Scan for the cell matching the given text and deliver its [X, Y] coordinate at center. 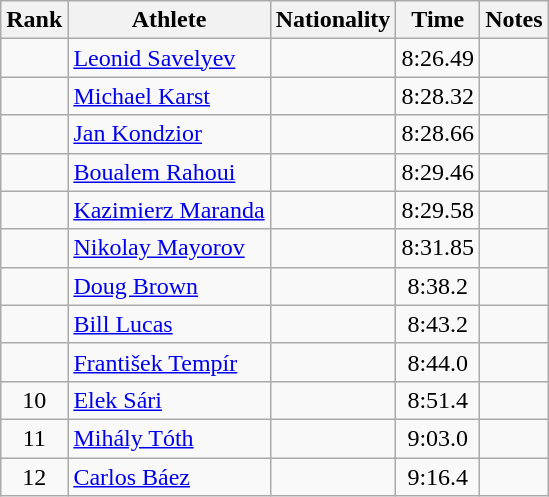
8:26.49 [438, 58]
8:28.66 [438, 134]
Rank [34, 20]
Mihály Tóth [169, 438]
Nationality [333, 20]
11 [34, 438]
Jan Kondzior [169, 134]
Notes [514, 20]
12 [34, 477]
Athlete [169, 20]
Kazimierz Maranda [169, 210]
Doug Brown [169, 286]
František Tempír [169, 362]
Leonid Savelyev [169, 58]
Bill Lucas [169, 324]
8:31.85 [438, 248]
9:03.0 [438, 438]
Michael Karst [169, 96]
Boualem Rahoui [169, 172]
Elek Sári [169, 400]
8:28.32 [438, 96]
8:38.2 [438, 286]
8:43.2 [438, 324]
8:44.0 [438, 362]
10 [34, 400]
8:29.58 [438, 210]
9:16.4 [438, 477]
Time [438, 20]
Carlos Báez [169, 477]
Nikolay Mayorov [169, 248]
8:29.46 [438, 172]
8:51.4 [438, 400]
